Pinpoint the cell where the given text exists, returning its [X, Y] midpoint coordinate. 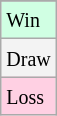
Loss [28, 96]
Win [28, 20]
Draw [28, 58]
